Output the [X, Y] coordinate of the center of the cell containing the given text.  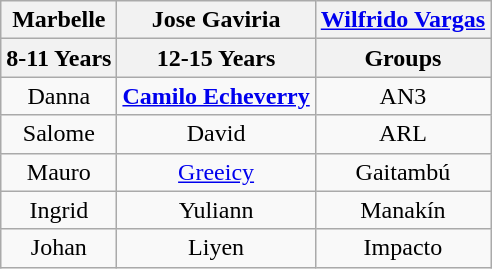
Manakín [402, 210]
Groups [402, 58]
Mauro [59, 172]
12-15 Years [216, 58]
ARL [402, 134]
Wilfrido Vargas [402, 20]
Camilo Echeverry [216, 96]
Greeicy [216, 172]
Yuliann [216, 210]
Gaitambú [402, 172]
Marbelle [59, 20]
Impacto [402, 248]
Ingrid [59, 210]
Salome [59, 134]
8-11 Years [59, 58]
Johan [59, 248]
Danna [59, 96]
AN3 [402, 96]
Jose Gaviria [216, 20]
Liyen [216, 248]
David [216, 134]
